Return (X, Y) of the center of cell containing provided text 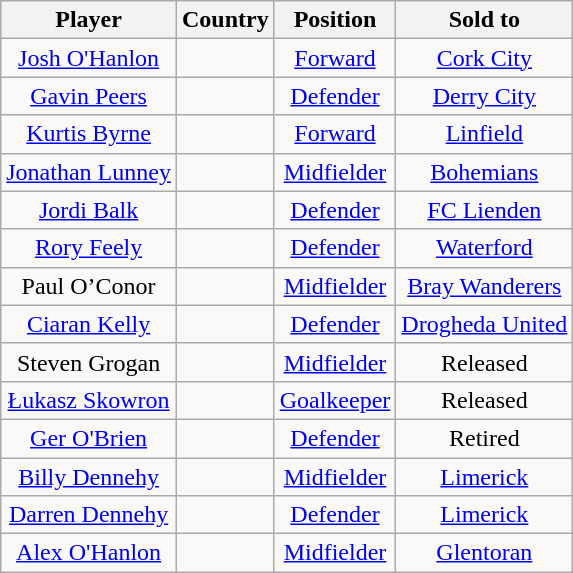
Country (225, 20)
Jonathan Lunney (89, 172)
Glentoran (484, 553)
Derry City (484, 96)
Linfield (484, 134)
Player (89, 20)
Steven Grogan (89, 362)
Position (335, 20)
Ger O'Brien (89, 438)
Bray Wanderers (484, 286)
Billy Dennehy (89, 477)
Drogheda United (484, 324)
Retired (484, 438)
Paul O’Conor (89, 286)
Cork City (484, 58)
Gavin Peers (89, 96)
Waterford (484, 248)
Sold to (484, 20)
Ciaran Kelly (89, 324)
FC Lienden (484, 210)
Josh O'Hanlon (89, 58)
Kurtis Byrne (89, 134)
Jordi Balk (89, 210)
Łukasz Skowron (89, 400)
Darren Dennehy (89, 515)
Bohemians (484, 172)
Rory Feely (89, 248)
Alex O'Hanlon (89, 553)
Goalkeeper (335, 400)
